Scan for the cell matching the given text and deliver its [x, y] coordinate at center. 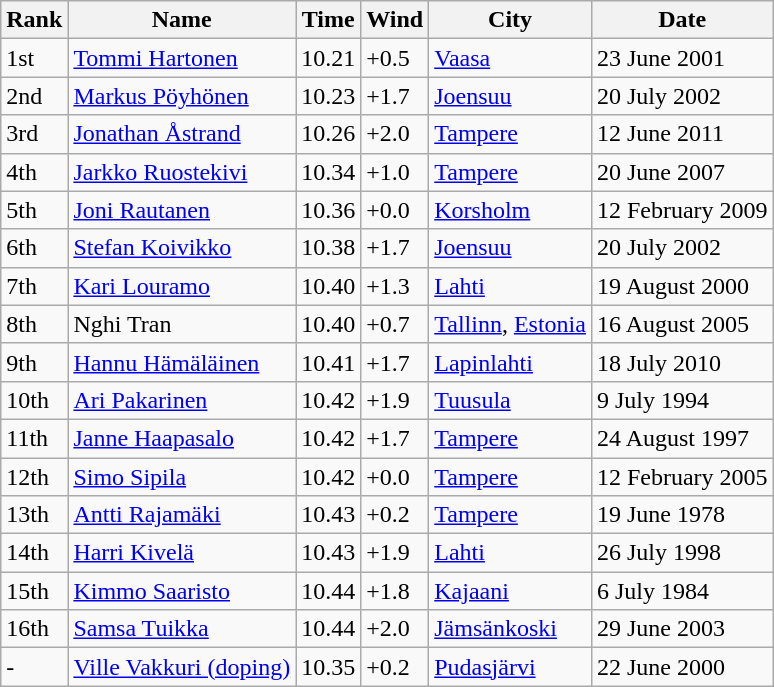
+1.0 [395, 172]
19 August 2000 [682, 286]
+0.5 [395, 58]
10th [34, 400]
1st [34, 58]
9 July 1994 [682, 400]
Jarkko Ruostekivi [182, 172]
Ari Pakarinen [182, 400]
Joni Rautanen [182, 210]
12th [34, 477]
10.41 [328, 362]
Kimmo Saaristo [182, 591]
+1.8 [395, 591]
19 June 1978 [682, 515]
14th [34, 553]
9th [34, 362]
10.36 [328, 210]
Samsa Tuikka [182, 629]
15th [34, 591]
Harri Kivelä [182, 553]
+0.7 [395, 324]
Tallinn, Estonia [510, 324]
Pudasjärvi [510, 667]
12 February 2005 [682, 477]
- [34, 667]
6th [34, 248]
22 June 2000 [682, 667]
7th [34, 286]
13th [34, 515]
City [510, 20]
20 June 2007 [682, 172]
Markus Pöyhönen [182, 96]
26 July 1998 [682, 553]
2nd [34, 96]
Date [682, 20]
10.34 [328, 172]
8th [34, 324]
5th [34, 210]
Hannu Hämäläinen [182, 362]
24 August 1997 [682, 438]
Tommi Hartonen [182, 58]
11th [34, 438]
Kari Louramo [182, 286]
4th [34, 172]
Time [328, 20]
Simo Sipila [182, 477]
16th [34, 629]
16 August 2005 [682, 324]
10.21 [328, 58]
Kajaani [510, 591]
Ville Vakkuri (doping) [182, 667]
10.26 [328, 134]
Jämsänkoski [510, 629]
Janne Haapasalo [182, 438]
Tuusula [510, 400]
10.38 [328, 248]
10.23 [328, 96]
Nghi Tran [182, 324]
12 February 2009 [682, 210]
6 July 1984 [682, 591]
Rank [34, 20]
12 June 2011 [682, 134]
Antti Rajamäki [182, 515]
+1.3 [395, 286]
Name [182, 20]
Wind [395, 20]
Korsholm [510, 210]
Jonathan Åstrand [182, 134]
10.35 [328, 667]
Stefan Koivikko [182, 248]
23 June 2001 [682, 58]
3rd [34, 134]
Lapinlahti [510, 362]
29 June 2003 [682, 629]
Vaasa [510, 58]
18 July 2010 [682, 362]
